Identify which cell holds the provided text, then report its [x, y] central coordinate. 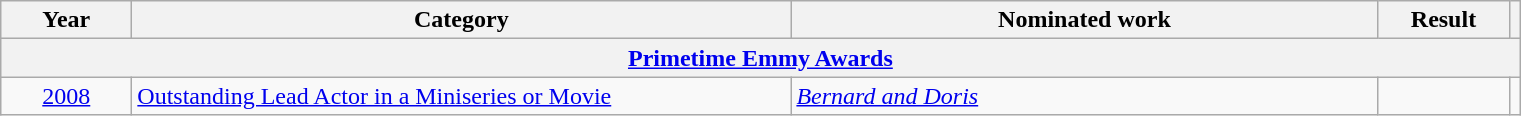
Bernard and Doris [1084, 96]
Primetime Emmy Awards [760, 58]
Nominated work [1084, 20]
Category [462, 20]
Year [66, 20]
Result [1444, 20]
Outstanding Lead Actor in a Miniseries or Movie [462, 96]
2008 [66, 96]
